Provide the [X, Y] coordinate of the cell's center where the given text is located.  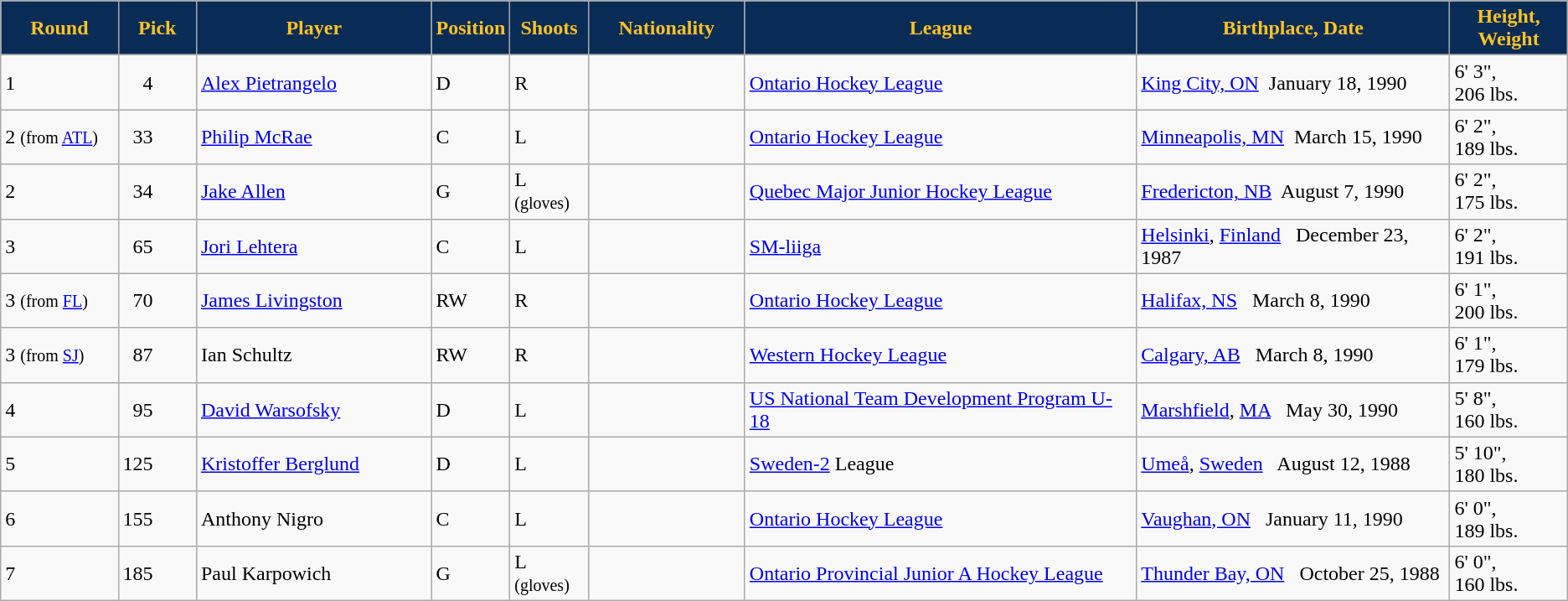
Birthplace, Date [1293, 28]
Nationality [667, 28]
Ian Schultz [313, 355]
2 (from ATL) [59, 137]
Jake Allen [313, 191]
Pick [157, 28]
Calgary, AB March 8, 1990 [1293, 355]
Paul Karpowich [313, 573]
185 [157, 573]
Western Hockey League [941, 355]
Helsinki, Finland December 23, 1987 [1293, 246]
Vaughan, ON January 11, 1990 [1293, 518]
6' 2", 175 lbs. [1509, 191]
6' 1", 200 lbs. [1509, 300]
5' 8", 160 lbs. [1509, 409]
65 [157, 246]
95 [157, 409]
6' 3", 206 lbs. [1509, 82]
155 [157, 518]
6' 1", 179 lbs. [1509, 355]
Height, Weight [1509, 28]
33 [157, 137]
SM-liiga [941, 246]
Thunder Bay, ON October 25, 1988 [1293, 573]
Marshfield, MA May 30, 1990 [1293, 409]
Halifax, NS March 8, 1990 [1293, 300]
6' 0", 160 lbs. [1509, 573]
3 [59, 246]
125 [157, 464]
Fredericton, NB August 7, 1990 [1293, 191]
Alex Pietrangelo [313, 82]
3 (from SJ) [59, 355]
6' 0", 189 lbs. [1509, 518]
Position [471, 28]
5' 10", 180 lbs. [1509, 464]
Player [313, 28]
70 [157, 300]
Shoots [549, 28]
Kristoffer Berglund [313, 464]
Ontario Provincial Junior A Hockey League [941, 573]
34 [157, 191]
6' 2", 189 lbs. [1509, 137]
7 [59, 573]
Round [59, 28]
6 [59, 518]
Philip McRae [313, 137]
1 [59, 82]
Umeå, Sweden August 12, 1988 [1293, 464]
David Warsofsky [313, 409]
Sweden-2 League [941, 464]
James Livingston [313, 300]
87 [157, 355]
League [941, 28]
King City, ON January 18, 1990 [1293, 82]
US National Team Development Program U-18 [941, 409]
Jori Lehtera [313, 246]
2 [59, 191]
5 [59, 464]
Minneapolis, MN March 15, 1990 [1293, 137]
Anthony Nigro [313, 518]
Quebec Major Junior Hockey League [941, 191]
6' 2", 191 lbs. [1509, 246]
3 (from FL) [59, 300]
